Search for the cell housing the specified text and yield its [x, y] center coordinate. 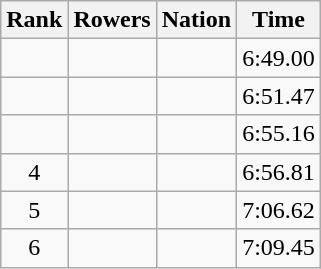
6:49.00 [279, 58]
Time [279, 20]
6:55.16 [279, 134]
7:06.62 [279, 210]
Rank [34, 20]
Rowers [112, 20]
6 [34, 248]
5 [34, 210]
6:51.47 [279, 96]
Nation [196, 20]
7:09.45 [279, 248]
6:56.81 [279, 172]
4 [34, 172]
